Identify which cell holds the provided text, then report its (X, Y) central coordinate. 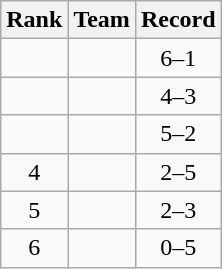
2–5 (178, 172)
6 (34, 248)
5–2 (178, 134)
Record (178, 20)
0–5 (178, 248)
4 (34, 172)
2–3 (178, 210)
4–3 (178, 96)
Team (102, 20)
5 (34, 210)
Rank (34, 20)
6–1 (178, 58)
